From the cell containing the given text, extract its center point as [x, y] coordinate. 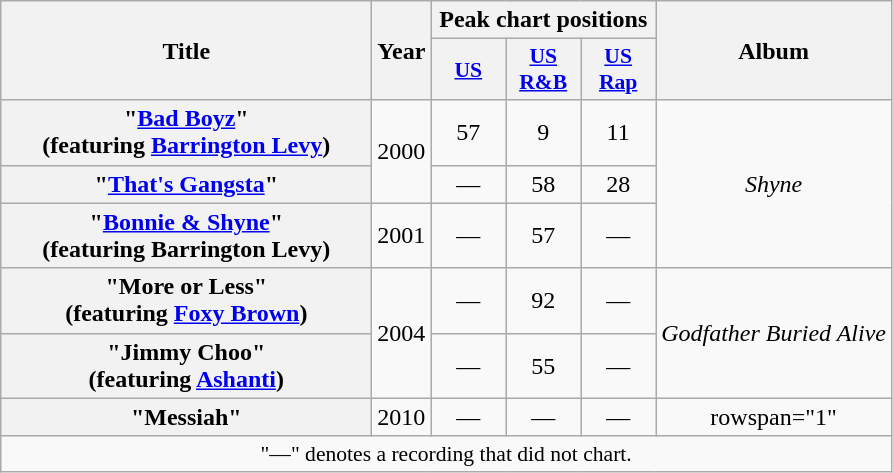
USR&B [544, 70]
2010 [402, 417]
Title [186, 50]
Year [402, 50]
"That's Gangsta" [186, 184]
28 [618, 184]
US [468, 70]
"Bonnie & Shyne"(featuring Barrington Levy) [186, 236]
Godfather Buried Alive [774, 333]
"Bad Boyz"(featuring Barrington Levy) [186, 132]
Shyne [774, 184]
"Jimmy Choo"(featuring Ashanti) [186, 366]
"More or Less"(featuring Foxy Brown) [186, 300]
55 [544, 366]
58 [544, 184]
Album [774, 50]
2004 [402, 333]
rowspan="1" [774, 417]
9 [544, 132]
"Messiah" [186, 417]
USRap [618, 70]
92 [544, 300]
"—" denotes a recording that did not chart. [446, 454]
11 [618, 132]
2001 [402, 236]
2000 [402, 152]
Peak chart positions [544, 20]
